Return (X, Y) of the center of cell containing provided text 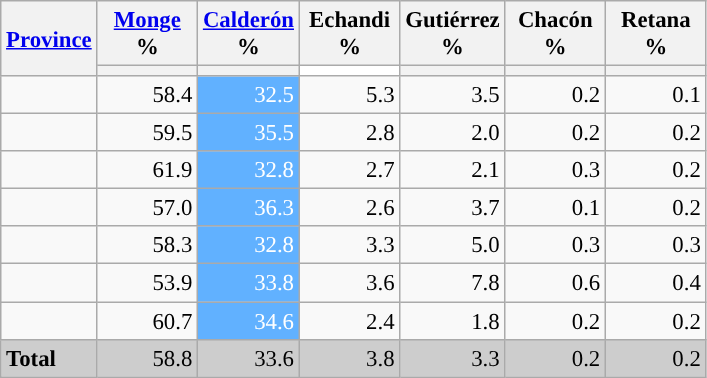
2.6 (350, 208)
Echandi % (350, 34)
5.0 (452, 245)
2.0 (452, 133)
3.6 (350, 283)
3.7 (452, 208)
33.6 (249, 358)
35.5 (249, 133)
Gutiérrez % (452, 34)
60.7 (148, 321)
Calderón % (249, 34)
Chacón % (556, 34)
33.8 (249, 283)
Province (49, 38)
59.5 (148, 133)
5.3 (350, 95)
58.3 (148, 245)
58.4 (148, 95)
3.5 (452, 95)
36.3 (249, 208)
53.9 (148, 283)
7.8 (452, 283)
58.8 (148, 358)
Total (49, 358)
0.4 (656, 283)
1.8 (452, 321)
2.7 (350, 170)
2.1 (452, 170)
34.6 (249, 321)
2.4 (350, 321)
0.6 (556, 283)
32.5 (249, 95)
Retana % (656, 34)
Monge % (148, 34)
61.9 (148, 170)
3.8 (350, 358)
57.0 (148, 208)
2.8 (350, 133)
